Capture the cell that displays the provided text and extract its [x, y] central coordinate. 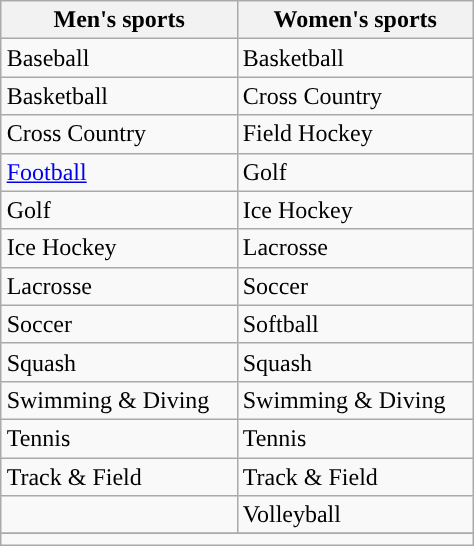
Women's sports [355, 20]
Volleyball [355, 515]
Softball [355, 324]
Football [119, 172]
Baseball [119, 58]
Field Hockey [355, 134]
Men's sports [119, 20]
